Scan for the cell matching the given text and deliver its [X, Y] coordinate at center. 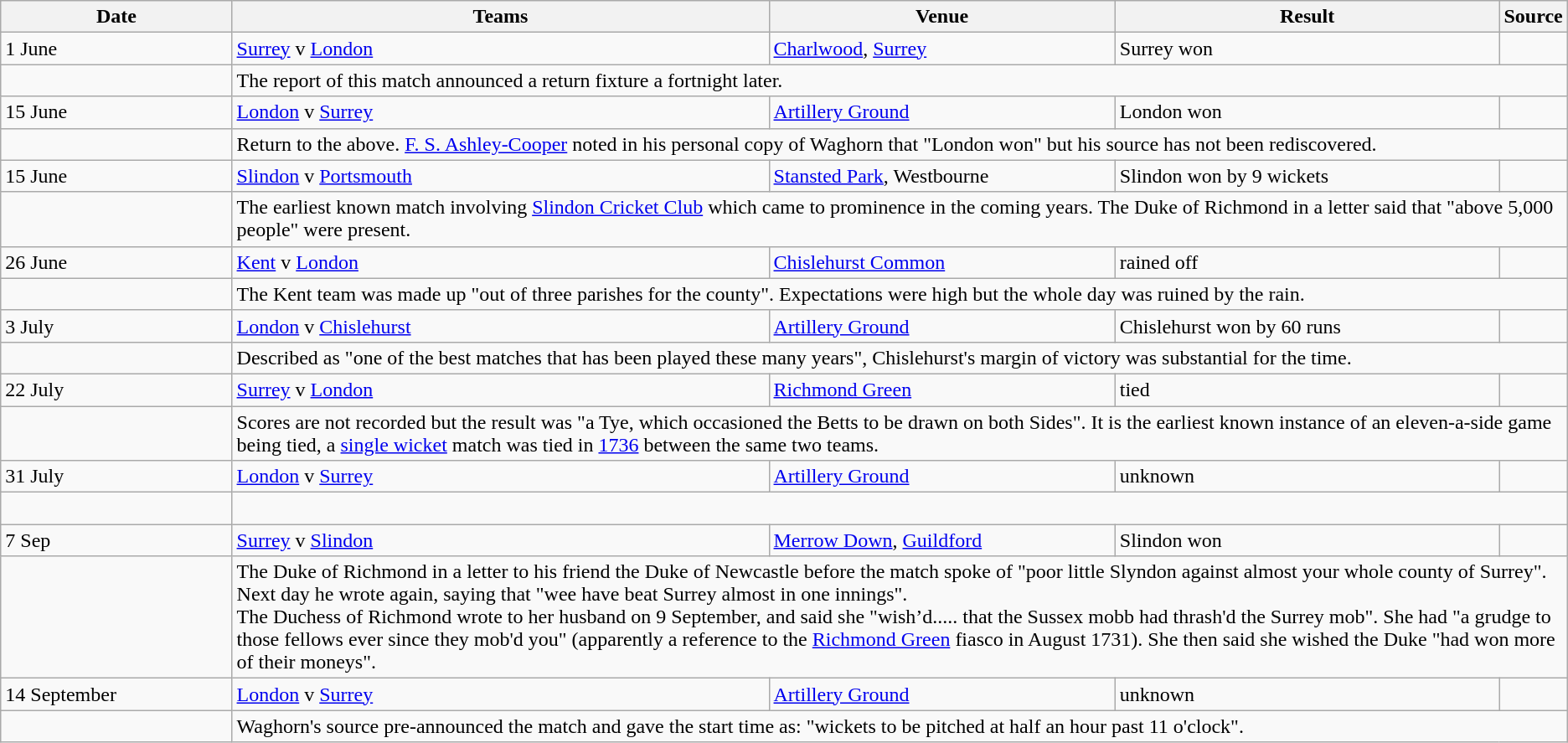
Chislehurst Common [941, 262]
26 June [116, 262]
Kent v London [501, 262]
London won [1307, 112]
3 July [116, 326]
tied [1307, 390]
Return to the above. F. S. Ashley-Cooper noted in his personal copy of Waghorn that "London won" but his source has not been rediscovered. [900, 144]
Merrow Down, Guildford [941, 540]
Result [1307, 17]
Chislehurst won by 60 runs [1307, 326]
Stansted Park, Westbourne [941, 176]
Venue [941, 17]
31 July [116, 477]
London v Chislehurst [501, 326]
14 September [116, 694]
Charlwood, Surrey [941, 49]
Richmond Green [941, 390]
Slindon v Portsmouth [501, 176]
The Kent team was made up "out of three parishes for the county". Expectations were high but the whole day was ruined by the rain. [900, 294]
Surrey v Slindon [501, 540]
Source [1533, 17]
22 July [116, 390]
Described as "one of the best matches that has been played these many years", Chislehurst's margin of victory was substantial for the time. [900, 358]
Surrey won [1307, 49]
1 June [116, 49]
Waghorn's source pre-announced the match and gave the start time as: "wickets to be pitched at half an hour past 11 o'clock". [900, 726]
Teams [501, 17]
Slindon won by 9 wickets [1307, 176]
The report of this match announced a return fixture a fortnight later. [900, 80]
Slindon won [1307, 540]
Date [116, 17]
7 Sep [116, 540]
rained off [1307, 262]
